Scan for the cell matching the given text and deliver its [X, Y] coordinate at center. 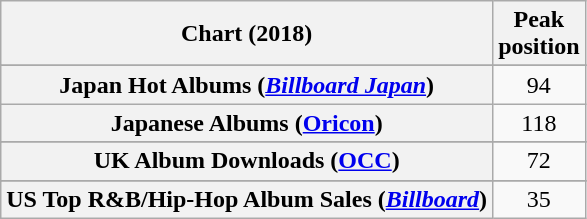
US Top R&B/Hip-Hop Album Sales (Billboard) [247, 199]
Chart (2018) [247, 34]
35 [539, 199]
94 [539, 85]
UK Album Downloads (OCC) [247, 161]
Japan Hot Albums (Billboard Japan) [247, 85]
Japanese Albums (Oricon) [247, 123]
118 [539, 123]
72 [539, 161]
Peakposition [539, 34]
